Scan for the cell matching the given text and deliver its [x, y] coordinate at center. 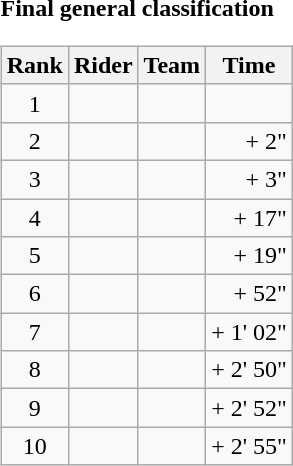
10 [34, 446]
+ 52" [250, 294]
7 [34, 332]
Rider [103, 65]
Time [250, 65]
6 [34, 294]
2 [34, 141]
+ 2' 50" [250, 370]
+ 17" [250, 217]
Team [172, 65]
9 [34, 408]
8 [34, 370]
+ 2" [250, 141]
4 [34, 217]
+ 19" [250, 256]
Rank [34, 65]
5 [34, 256]
1 [34, 103]
+ 2' 55" [250, 446]
+ 1' 02" [250, 332]
+ 3" [250, 179]
+ 2' 52" [250, 408]
3 [34, 179]
